Return the [x, y] coordinate for the center point of the cell that contains the specified text.  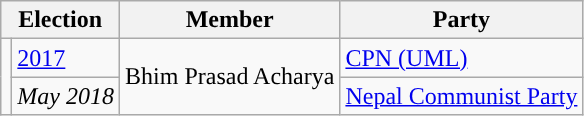
2017 [66, 58]
CPN (UML) [462, 58]
May 2018 [66, 96]
Nepal Communist Party [462, 96]
Election [60, 20]
Party [462, 20]
Member [230, 20]
Bhim Prasad Acharya [230, 77]
